Identify which cell holds the provided text, then report its [X, Y] central coordinate. 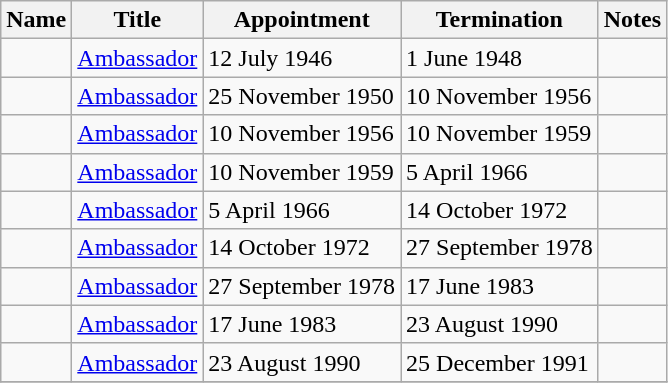
1 June 1948 [500, 58]
25 November 1950 [302, 96]
Title [138, 20]
25 December 1991 [500, 362]
Name [36, 20]
12 July 1946 [302, 58]
Termination [500, 20]
Notes [632, 20]
Appointment [302, 20]
